Determine the [X, Y] coordinate at the center of the cell enclosing the given text.  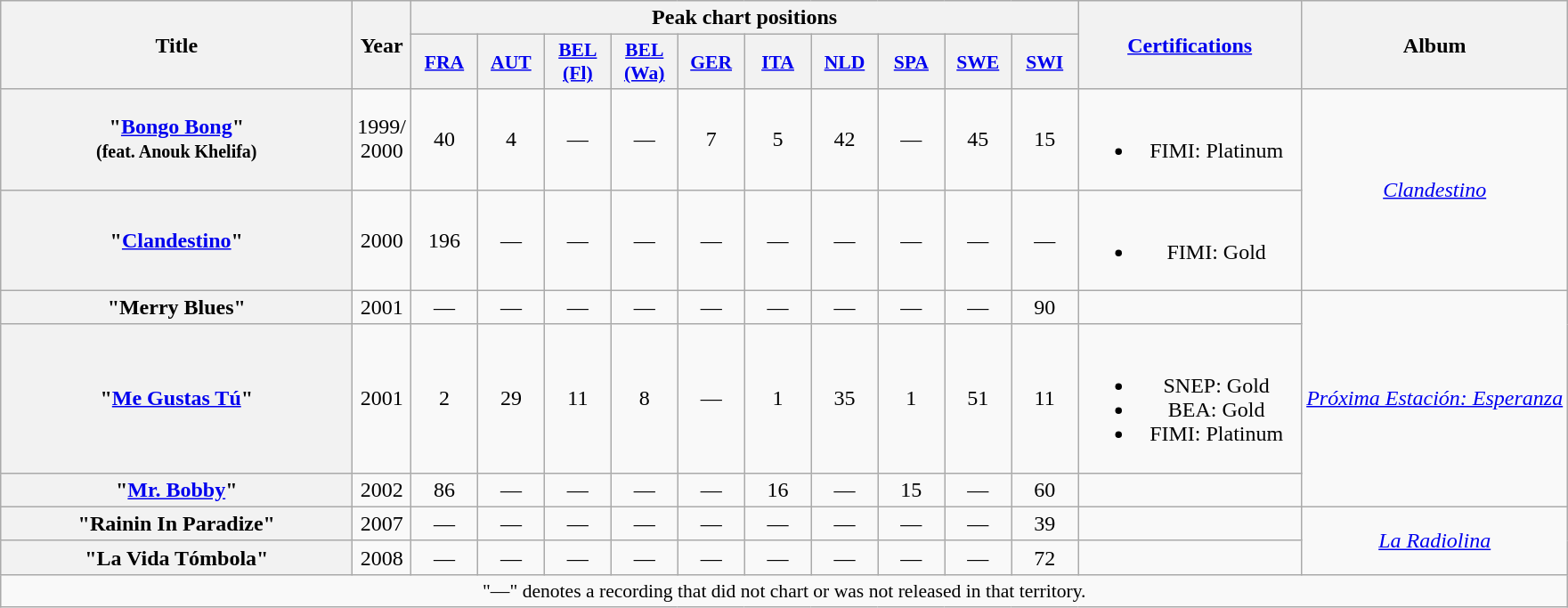
SWE [978, 62]
Title [176, 45]
7 [711, 139]
GER [711, 62]
SPA [912, 62]
2007 [382, 523]
51 [978, 399]
NLD [844, 62]
60 [1045, 490]
"Mr. Bobby" [176, 490]
SWI [1045, 62]
42 [844, 139]
ITA [778, 62]
90 [1045, 307]
SNEP: GoldBEA: GoldFIMI: Platinum [1190, 399]
45 [978, 139]
"Me Gustas Tú" [176, 399]
FIMI: Gold [1190, 240]
"Merry Blues" [176, 307]
2000 [382, 240]
40 [445, 139]
BEL(Fl) [577, 62]
4 [511, 139]
16 [778, 490]
Year [382, 45]
BEL(Wa) [645, 62]
FIMI: Platinum [1190, 139]
La Radiolina [1435, 540]
"Clandestino" [176, 240]
"—" denotes a recording that did not chart or was not released in that territory. [784, 590]
2 [445, 399]
5 [778, 139]
Album [1435, 45]
Clandestino [1435, 190]
2002 [382, 490]
"Bongo Bong" (feat. Anouk Khelifa) [176, 139]
86 [445, 490]
39 [1045, 523]
"Rainin In Paradize" [176, 523]
196 [445, 240]
Peak chart positions [744, 18]
2008 [382, 557]
FRA [445, 62]
72 [1045, 557]
1999/2000 [382, 139]
8 [645, 399]
35 [844, 399]
29 [511, 399]
AUT [511, 62]
Certifications [1190, 45]
"La Vida Tómbola" [176, 557]
Próxima Estación: Esperanza [1435, 399]
